Identify which cell holds the provided text, then report its (X, Y) central coordinate. 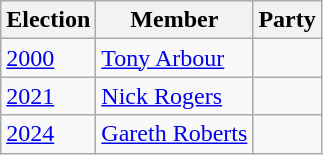
Gareth Roberts (174, 134)
Party (287, 20)
Election (48, 20)
Tony Arbour (174, 58)
2000 (48, 58)
Nick Rogers (174, 96)
2024 (48, 134)
2021 (48, 96)
Member (174, 20)
